Locate the cell with the specified text and output its (x, y) center coordinate. 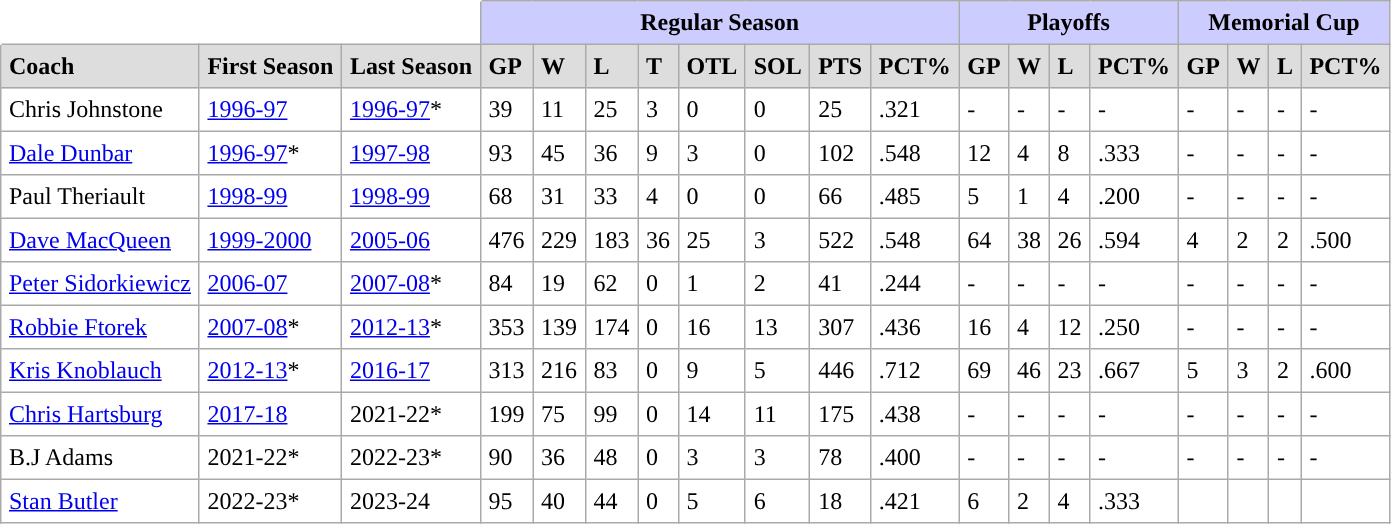
183 (611, 240)
313 (506, 371)
Dale Dunbar (100, 153)
Memorial Cup (1284, 23)
.321 (914, 110)
Dave MacQueen (100, 240)
.244 (914, 284)
.200 (1134, 197)
Chris Johnstone (100, 110)
353 (506, 327)
41 (840, 284)
.436 (914, 327)
44 (611, 501)
Robbie Ftorek (100, 327)
Peter Sidorkiewicz (100, 284)
522 (840, 240)
2023-24 (412, 501)
33 (611, 197)
.485 (914, 197)
90 (506, 458)
23 (1069, 371)
Chris Hartsburg (100, 414)
1999-2000 (270, 240)
Stan Butler (100, 501)
2016-17 (412, 371)
2017-18 (270, 414)
First Season (270, 66)
.400 (914, 458)
95 (506, 501)
Kris Knoblauch (100, 371)
2005-06 (412, 240)
78 (840, 458)
216 (559, 371)
.667 (1134, 371)
62 (611, 284)
19 (559, 284)
68 (506, 197)
.594 (1134, 240)
2006-07 (270, 284)
139 (559, 327)
48 (611, 458)
38 (1029, 240)
31 (559, 197)
SOL (778, 66)
93 (506, 153)
175 (840, 414)
83 (611, 371)
66 (840, 197)
40 (559, 501)
102 (840, 153)
13 (778, 327)
Playoffs (1068, 23)
.250 (1134, 327)
Regular Season (720, 23)
69 (984, 371)
.600 (1345, 371)
.421 (914, 501)
B.J Adams (100, 458)
8 (1069, 153)
T (658, 66)
64 (984, 240)
174 (611, 327)
45 (559, 153)
1997-98 (412, 153)
OTL (712, 66)
229 (559, 240)
199 (506, 414)
39 (506, 110)
Paul Theriault (100, 197)
.712 (914, 371)
26 (1069, 240)
1996-97 (270, 110)
.500 (1345, 240)
.438 (914, 414)
84 (506, 284)
446 (840, 371)
14 (712, 414)
Last Season (412, 66)
PTS (840, 66)
476 (506, 240)
307 (840, 327)
99 (611, 414)
Coach (100, 66)
46 (1029, 371)
18 (840, 501)
75 (559, 414)
